Detect which cell encompasses the target text, then output its [x, y] center coordinate. 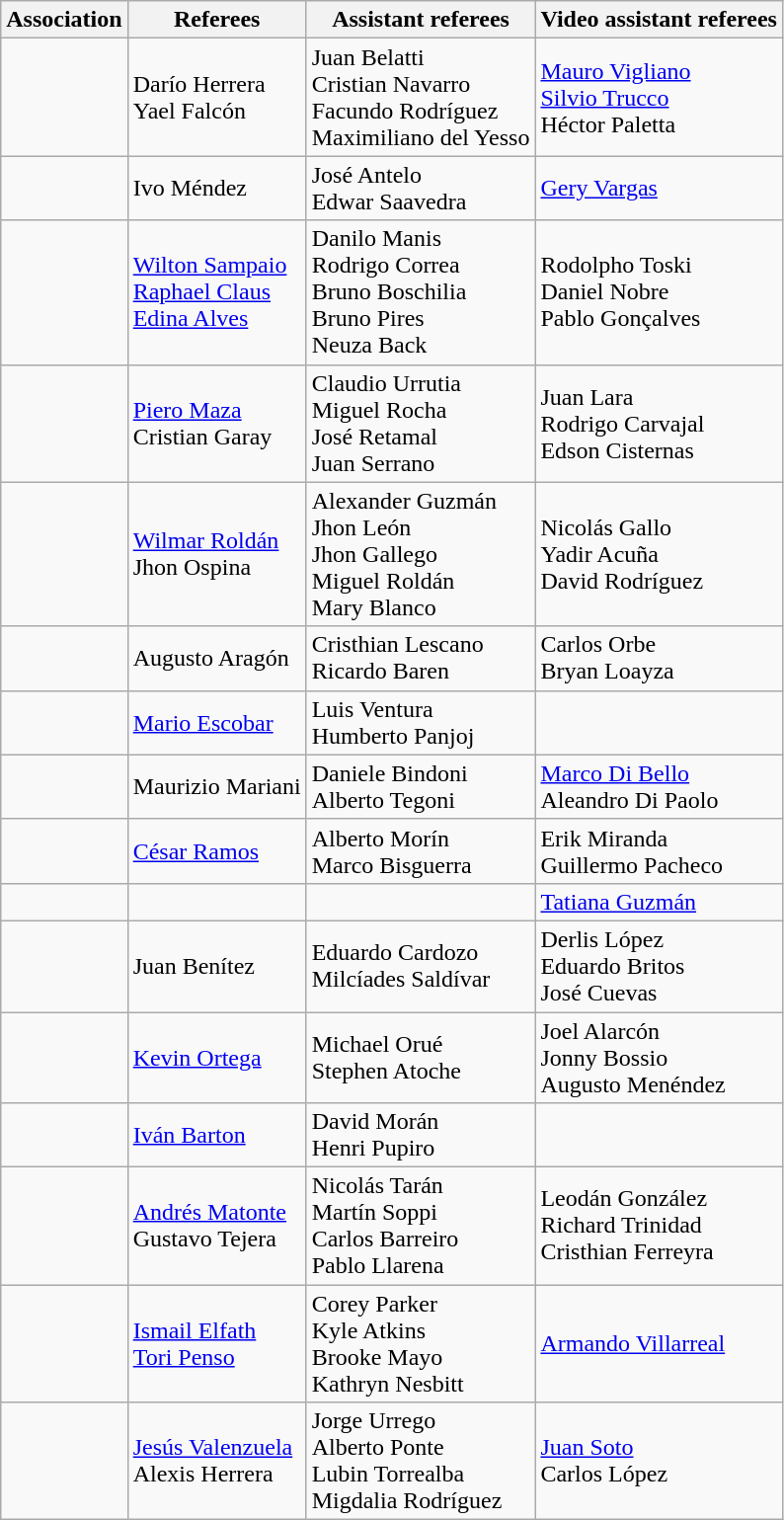
Jorge UrregoAlberto PonteLubin TorrealbaMigdalia Rodríguez [421, 1462]
Juan SotoCarlos López [660, 1462]
Danilo ManisRodrigo CorreaBruno BoschiliaBruno PiresNeuza Back [421, 292]
Luis VenturaHumberto Panjoj [421, 723]
Corey ParkerKyle AtkinsBrooke MayoKathryn Nesbitt [421, 1343]
Juan BelattiCristian NavarroFacundo RodríguezMaximiliano del Yesso [421, 97]
Erik MirandaGuillermo Pacheco [660, 851]
Wilton SampaioRaphael ClausEdina Alves [217, 292]
Juan Benítez [217, 966]
Alberto MorínMarco Bisguerra [421, 851]
Derlis LópezEduardo BritosJosé Cuevas [660, 966]
Armando Villarreal [660, 1343]
Wilmar RoldánJhon Ospina [217, 554]
Carlos OrbeBryan Loayza [660, 658]
Claudio UrrutiaMiguel RochaJosé RetamalJuan Serrano [421, 423]
Darío HerreraYael Falcón [217, 97]
Tatiana Guzmán [660, 902]
Augusto Aragón [217, 658]
Mario Escobar [217, 723]
Video assistant referees [660, 20]
Cristhian LescanoRicardo Baren [421, 658]
Marco Di BelloAleandro Di Paolo [660, 786]
Mauro ViglianoSilvio TruccoHéctor Paletta [660, 97]
Iván Barton [217, 1136]
Joel AlarcónJonny BossioAugusto Menéndez [660, 1057]
Rodolpho ToskiDaniel NobrePablo Gonçalves [660, 292]
Kevin Ortega [217, 1057]
Alexander GuzmánJhon LeónJhon GallegoMiguel RoldánMary Blanco [421, 554]
Juan LaraRodrigo CarvajalEdson Cisternas [660, 423]
Maurizio Mariani [217, 786]
Referees [217, 20]
Assistant referees [421, 20]
Nicolás GalloYadir AcuñaDavid Rodríguez [660, 554]
Gery Vargas [660, 188]
José AnteloEdwar Saavedra [421, 188]
Daniele BindoniAlberto Tegoni [421, 786]
Piero MazaCristian Garay [217, 423]
Association [64, 20]
Andrés MatonteGustavo Tejera [217, 1227]
Leodán GonzálezRichard TrinidadCristhian Ferreyra [660, 1227]
Eduardo CardozoMilcíades Saldívar [421, 966]
César Ramos [217, 851]
Nicolás TaránMartín SoppiCarlos BarreiroPablo Llarena [421, 1227]
Ivo Méndez [217, 188]
Ismail ElfathTori Penso [217, 1343]
Michael OruéStephen Atoche [421, 1057]
David MoránHenri Pupiro [421, 1136]
Jesús ValenzuelaAlexis Herrera [217, 1462]
